Search for the cell housing the specified text and yield its (X, Y) center coordinate. 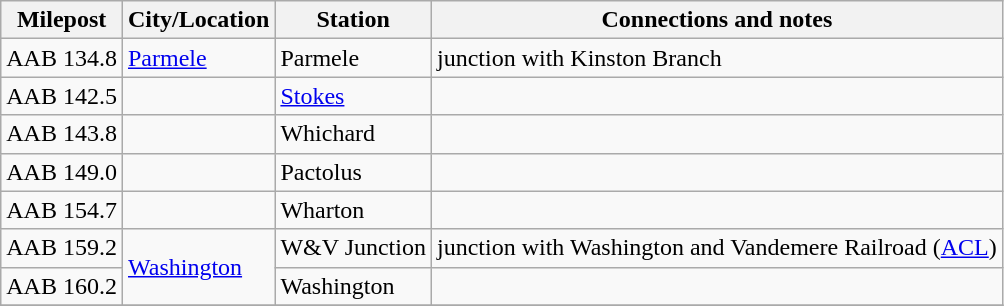
AAB 143.8 (62, 134)
Station (354, 20)
AAB 142.5 (62, 96)
Stokes (354, 96)
Connections and notes (716, 20)
junction with Kinston Branch (716, 58)
W&V Junction (354, 248)
AAB 149.0 (62, 172)
junction with Washington and Vandemere Railroad (ACL) (716, 248)
AAB 160.2 (62, 286)
AAB 134.8 (62, 58)
Pactolus (354, 172)
Wharton (354, 210)
Whichard (354, 134)
AAB 154.7 (62, 210)
AAB 159.2 (62, 248)
Milepost (62, 20)
City/Location (198, 20)
